Capture the cell that displays the provided text and extract its [x, y] central coordinate. 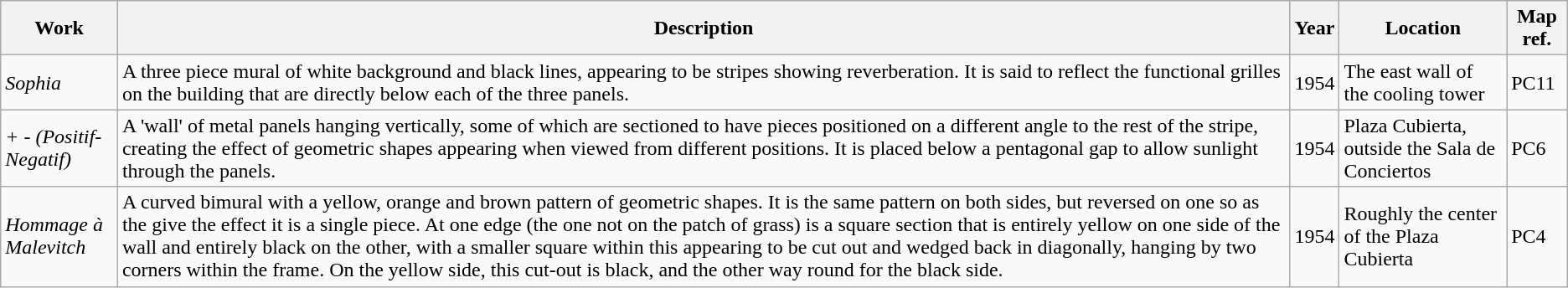
Location [1423, 28]
Plaza Cubierta, outside the Sala de Conciertos [1423, 148]
Year [1315, 28]
The east wall of the cooling tower [1423, 82]
Work [59, 28]
Sophia [59, 82]
Map ref. [1538, 28]
+ - (Positif-Negatif) [59, 148]
Hommage à Malevitch [59, 236]
PC6 [1538, 148]
Roughly the center of the Plaza Cubierta [1423, 236]
PC11 [1538, 82]
Description [704, 28]
PC4 [1538, 236]
